Find where the given text appears and provide that cell's center as [x, y] coordinate. 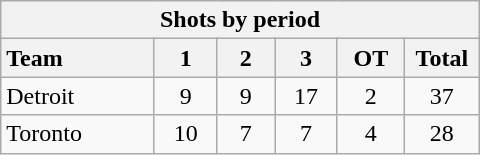
Toronto [78, 134]
OT [370, 58]
Total [442, 58]
17 [306, 96]
Shots by period [240, 20]
28 [442, 134]
4 [370, 134]
3 [306, 58]
Detroit [78, 96]
10 [186, 134]
Team [78, 58]
37 [442, 96]
1 [186, 58]
